Scan for the cell matching the given text and deliver its (X, Y) coordinate at center. 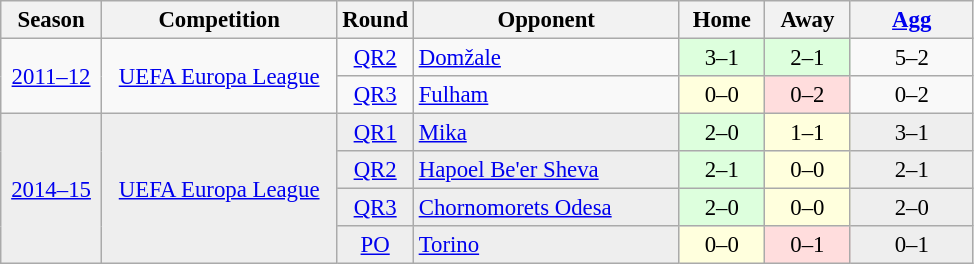
5–2 (912, 58)
Chornomorets Odesa (546, 208)
2014–15 (52, 189)
Fulham (546, 95)
Season (52, 20)
Round (375, 20)
Mika (546, 133)
Competition (219, 20)
Torino (546, 245)
PO (375, 245)
QR1 (375, 133)
Domžale (546, 58)
Hapoel Be'er Sheva (546, 170)
2011–12 (52, 76)
1–1 (808, 133)
Home (722, 20)
Away (808, 20)
Opponent (546, 20)
Agg (912, 20)
